Identify which cell holds the provided text, then report its [X, Y] central coordinate. 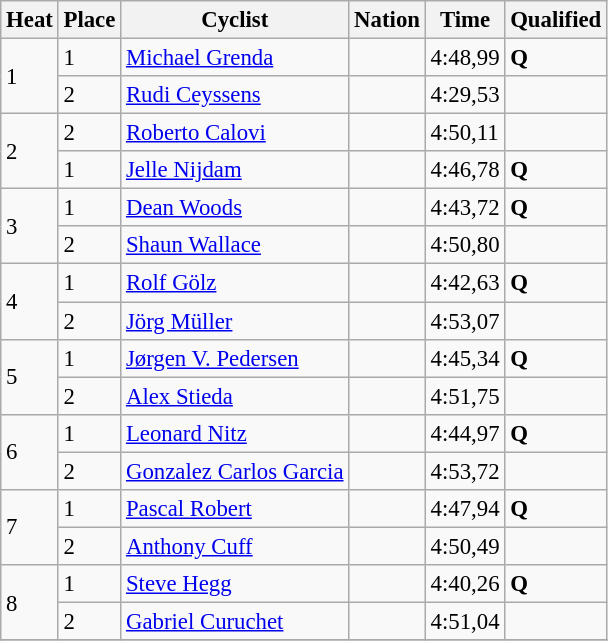
4:53,72 [465, 471]
4:44,97 [465, 433]
Jelle Nijdam [235, 170]
4:47,94 [465, 509]
Dean Woods [235, 208]
3 [30, 226]
4:48,99 [465, 58]
4:45,34 [465, 358]
4:43,72 [465, 208]
Time [465, 20]
4:50,80 [465, 245]
Alex Stieda [235, 396]
Jørgen V. Pedersen [235, 358]
Roberto Calovi [235, 133]
Steve Hegg [235, 584]
Rudi Ceyssens [235, 95]
Rolf Gölz [235, 283]
4:50,11 [465, 133]
4:29,53 [465, 95]
5 [30, 376]
4 [30, 302]
8 [30, 602]
Heat [30, 20]
4:50,49 [465, 546]
4:53,07 [465, 321]
Pascal Robert [235, 509]
Qualified [556, 20]
Shaun Wallace [235, 245]
Michael Grenda [235, 58]
Leonard Nitz [235, 433]
Gonzalez Carlos Garcia [235, 471]
Place [89, 20]
4:46,78 [465, 170]
Anthony Cuff [235, 546]
Jörg Müller [235, 321]
7 [30, 528]
6 [30, 452]
Cyclist [235, 20]
Gabriel Curuchet [235, 621]
4:42,63 [465, 283]
Nation [387, 20]
4:40,26 [465, 584]
4:51,75 [465, 396]
4:51,04 [465, 621]
